Determine the (X, Y) coordinate at the center of the cell enclosing the given text.  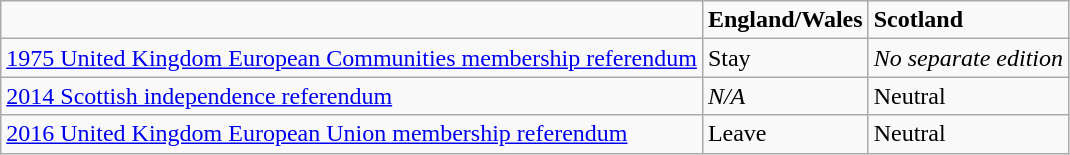
Leave (785, 134)
2014 Scottish independence referendum (352, 96)
N/A (785, 96)
No separate edition (968, 58)
Stay (785, 58)
2016 United Kingdom European Union membership referendum (352, 134)
Scotland (968, 20)
1975 United Kingdom European Communities membership referendum (352, 58)
England/Wales (785, 20)
